Provide the (X, Y) coordinate of the cell's center where the given text is located.  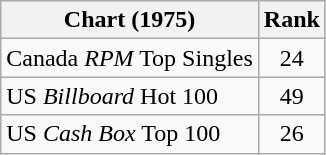
US Cash Box Top 100 (130, 134)
Rank (292, 20)
24 (292, 58)
US Billboard Hot 100 (130, 96)
Canada RPM Top Singles (130, 58)
Chart (1975) (130, 20)
49 (292, 96)
26 (292, 134)
